Identify which cell holds the provided text, then report its [X, Y] central coordinate. 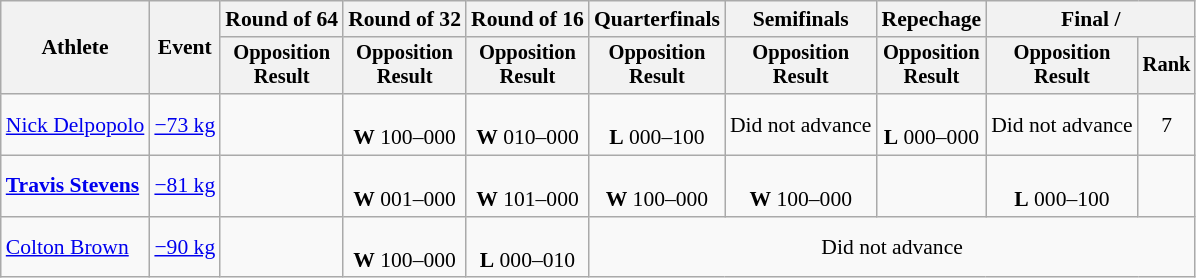
Event [184, 48]
Final / [1090, 19]
L 000–010 [528, 248]
L 000–000 [932, 124]
Round of 64 [282, 19]
Nick Delpopolo [76, 124]
Round of 16 [528, 19]
Travis Stevens [76, 186]
Athlete [76, 48]
W 101–000 [528, 186]
Round of 32 [404, 19]
Rank [1167, 66]
−81 kg [184, 186]
Colton Brown [76, 248]
W 001–000 [404, 186]
Semifinals [801, 19]
−90 kg [184, 248]
Quarterfinals [657, 19]
Repechage [932, 19]
W 010–000 [528, 124]
7 [1167, 124]
−73 kg [184, 124]
